Locate the cell with the specified text and output its [x, y] center coordinate. 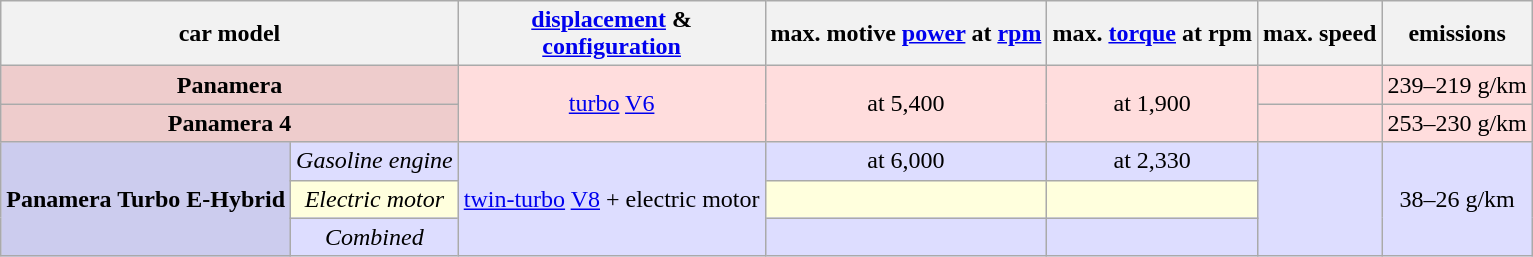
turbo V6 [612, 104]
Panamera 4 [230, 123]
displacement &configuration [612, 34]
Electric motor [375, 199]
Gasoline engine [375, 161]
car model [230, 34]
at 1,900 [1152, 104]
twin-turbo V8 + electric motor [612, 199]
253–230 g/km [1457, 123]
at 6,000 [906, 161]
Panamera Turbo E-Hybrid [146, 199]
max. speed [1320, 34]
at 5,400 [906, 104]
max. motive power at rpm [906, 34]
239–219 g/km [1457, 85]
38–26 g/km [1457, 199]
Panamera [230, 85]
Combined [375, 237]
emissions [1457, 34]
at 2,330 [1152, 161]
max. torque at rpm [1152, 34]
